Pinpoint the cell where the given text exists, returning its (x, y) midpoint coordinate. 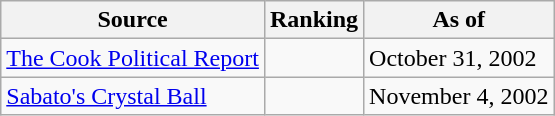
Ranking (314, 20)
As of (459, 20)
The Cook Political Report (133, 58)
November 4, 2002 (459, 96)
Sabato's Crystal Ball (133, 96)
October 31, 2002 (459, 58)
Source (133, 20)
